Search for the cell housing the specified text and yield its (X, Y) center coordinate. 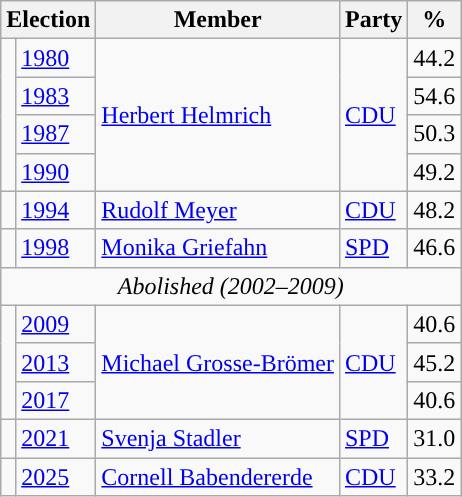
Svenja Stadler (218, 438)
2021 (56, 438)
2017 (56, 400)
1998 (56, 248)
Rudolf Meyer (218, 210)
46.6 (434, 248)
Abolished (2002–2009) (231, 286)
45.2 (434, 362)
31.0 (434, 438)
1990 (56, 172)
2025 (56, 477)
1980 (56, 58)
Election (48, 20)
33.2 (434, 477)
2013 (56, 362)
49.2 (434, 172)
44.2 (434, 58)
1987 (56, 134)
48.2 (434, 210)
54.6 (434, 96)
Cornell Babendererde (218, 477)
1994 (56, 210)
Monika Griefahn (218, 248)
Member (218, 20)
Herbert Helmrich (218, 115)
Michael Grosse-Brömer (218, 362)
50.3 (434, 134)
Party (373, 20)
% (434, 20)
2009 (56, 324)
1983 (56, 96)
